Pinpoint the cell where the given text exists, returning its [x, y] midpoint coordinate. 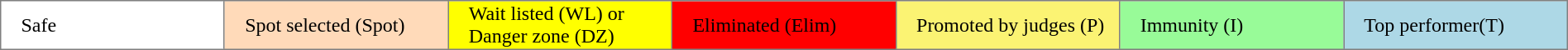
Promoted by judges (P) [1007, 25]
Wait listed (WL) or Danger zone (DZ) [561, 25]
Safe [112, 25]
Top performer(T) [1456, 25]
Eliminated (Elim) [784, 25]
Immunity (I) [1232, 25]
Spot selected (Spot) [336, 25]
